Pinpoint the cell where the given text exists, returning its [X, Y] midpoint coordinate. 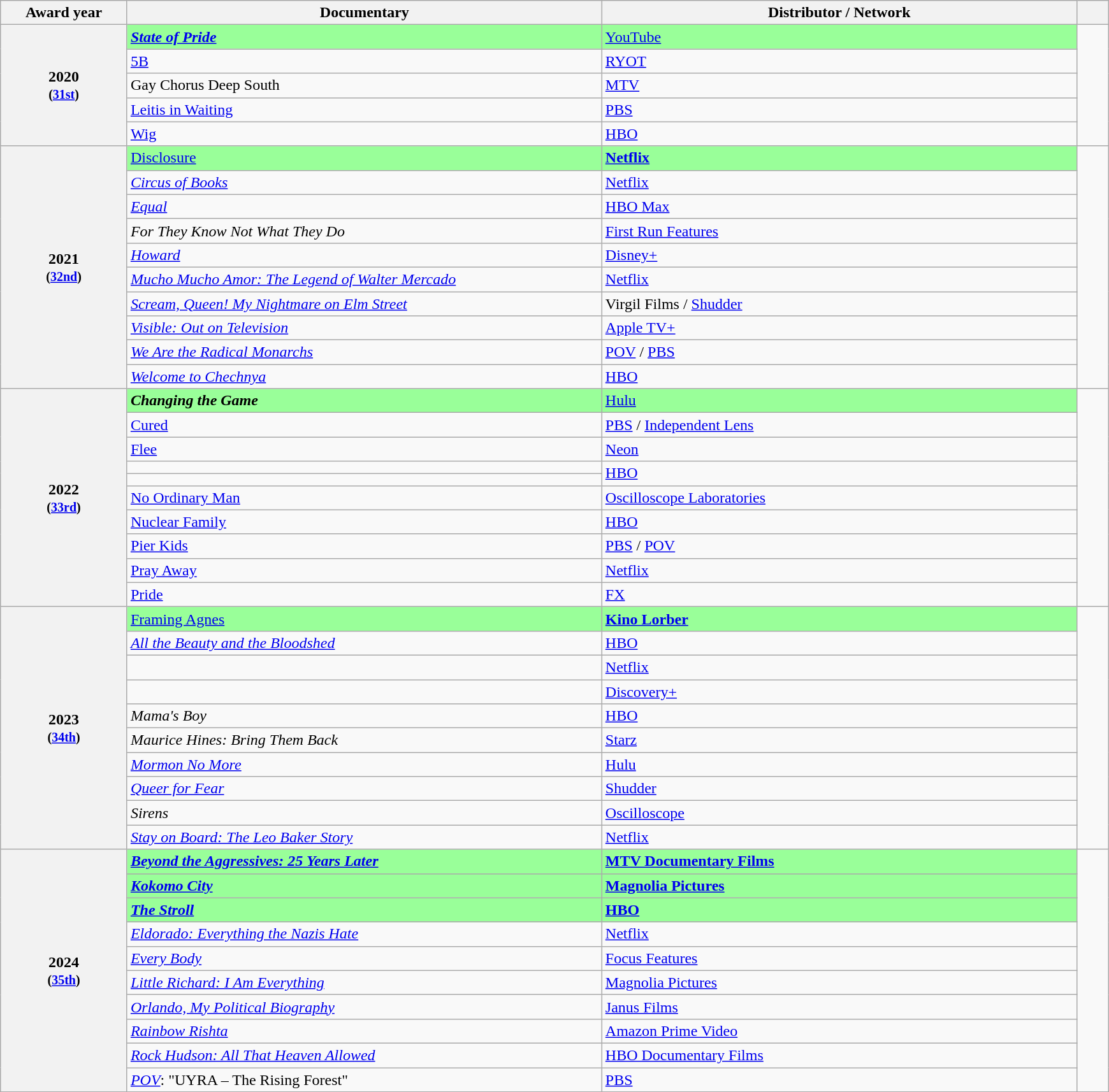
Virgil Films / Shudder [839, 304]
Little Richard: I Am Everything [365, 982]
2020(31st) [64, 85]
Flee [365, 449]
POV / PBS [839, 352]
Focus Features [839, 958]
MTV Documentary Films [839, 861]
Eldorado: Everything the Nazis Hate [365, 934]
Visible: Out on Television [365, 328]
PBS / Independent Lens [839, 425]
Howard [365, 255]
PBS / POV [839, 546]
State of Pride [365, 37]
POV: "UYRA – The Rising Forest" [365, 1080]
Disclosure [365, 158]
Mama's Boy [365, 716]
5B [365, 61]
HBO Max [839, 206]
For They Know Not What They Do [365, 231]
Wig [365, 134]
2022(33rd) [64, 498]
Mormon No More [365, 765]
YouTube [839, 37]
Queer for Fear [365, 789]
Rock Hudson: All That Heaven Allowed [365, 1055]
2024(35th) [64, 971]
Shudder [839, 789]
Starz [839, 740]
FX [839, 594]
Nuclear Family [365, 522]
Distributor / Network [839, 13]
Sirens [365, 813]
Award year [64, 13]
Documentary [365, 13]
Kokomo City [365, 886]
Gay Chorus Deep South [365, 85]
Beyond the Aggressives: 25 Years Later [365, 861]
Pier Kids [365, 546]
Disney+ [839, 255]
Cured [365, 425]
Maurice Hines: Bring Them Back [365, 740]
Welcome to Chechnya [365, 377]
Leitis in Waiting [365, 110]
Oscilloscope Laboratories [839, 498]
HBO Documentary Films [839, 1055]
Mucho Mucho Amor: The Legend of Walter Mercado [365, 279]
Neon [839, 449]
Circus of Books [365, 182]
Kino Lorber [839, 619]
Oscilloscope [839, 813]
Scream, Queen! My Nightmare on Elm Street [365, 304]
Orlando, My Political Biography [365, 1007]
Changing the Game [365, 401]
Every Body [365, 958]
Apple TV+ [839, 328]
First Run Features [839, 231]
Janus Films [839, 1007]
Pride [365, 594]
We Are the Radical Monarchs [365, 352]
2023(34th) [64, 728]
The Stroll [365, 910]
Equal [365, 206]
All the Beauty and the Bloodshed [365, 643]
Rainbow Rishta [365, 1031]
Discovery+ [839, 691]
RYOT [839, 61]
MTV [839, 85]
Amazon Prime Video [839, 1031]
No Ordinary Man [365, 498]
Stay on Board: The Leo Baker Story [365, 837]
Framing Agnes [365, 619]
Pray Away [365, 570]
2021(32nd) [64, 268]
